From the cell containing the given text, extract its center point as (X, Y) coordinate. 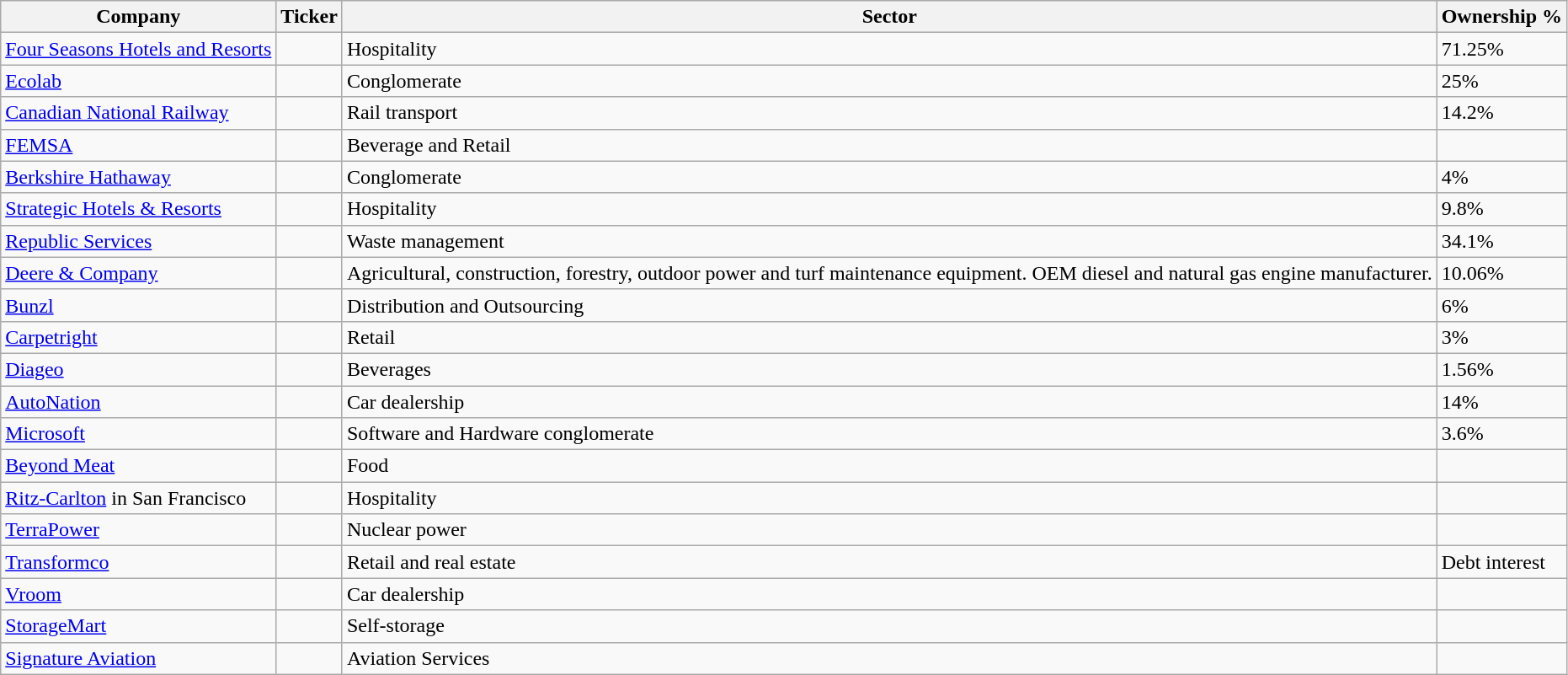
Bunzl (138, 305)
FEMSA (138, 145)
Beyond Meat (138, 466)
Rail transport (889, 113)
10.06% (1501, 273)
Self-storage (889, 626)
Sector (889, 17)
Ownership % (1501, 17)
14.2% (1501, 113)
Ticker (310, 17)
Company (138, 17)
Berkshire Hathaway (138, 177)
Ritz-Carlton in San Francisco (138, 498)
6% (1501, 305)
Agricultural, construction, forestry, outdoor power and turf maintenance equipment. OEM diesel and natural gas engine manufacturer. (889, 273)
71.25% (1501, 49)
3% (1501, 337)
Carpetright (138, 337)
Retail (889, 337)
Software and Hardware conglomerate (889, 434)
Beverages (889, 369)
14% (1501, 402)
Republic Services (138, 241)
Distribution and Outsourcing (889, 305)
StorageMart (138, 626)
Food (889, 466)
Strategic Hotels & Resorts (138, 209)
1.56% (1501, 369)
Transformco (138, 562)
Four Seasons Hotels and Resorts (138, 49)
Retail and real estate (889, 562)
Signature Aviation (138, 658)
Nuclear power (889, 530)
3.6% (1501, 434)
9.8% (1501, 209)
Diageo (138, 369)
Waste management (889, 241)
Ecolab (138, 81)
Microsoft (138, 434)
Debt interest (1501, 562)
25% (1501, 81)
Aviation Services (889, 658)
Beverage and Retail (889, 145)
34.1% (1501, 241)
Deere & Company (138, 273)
Vroom (138, 594)
AutoNation (138, 402)
TerraPower (138, 530)
4% (1501, 177)
Canadian National Railway (138, 113)
